Pinpoint the cell where the given text exists, returning its [X, Y] midpoint coordinate. 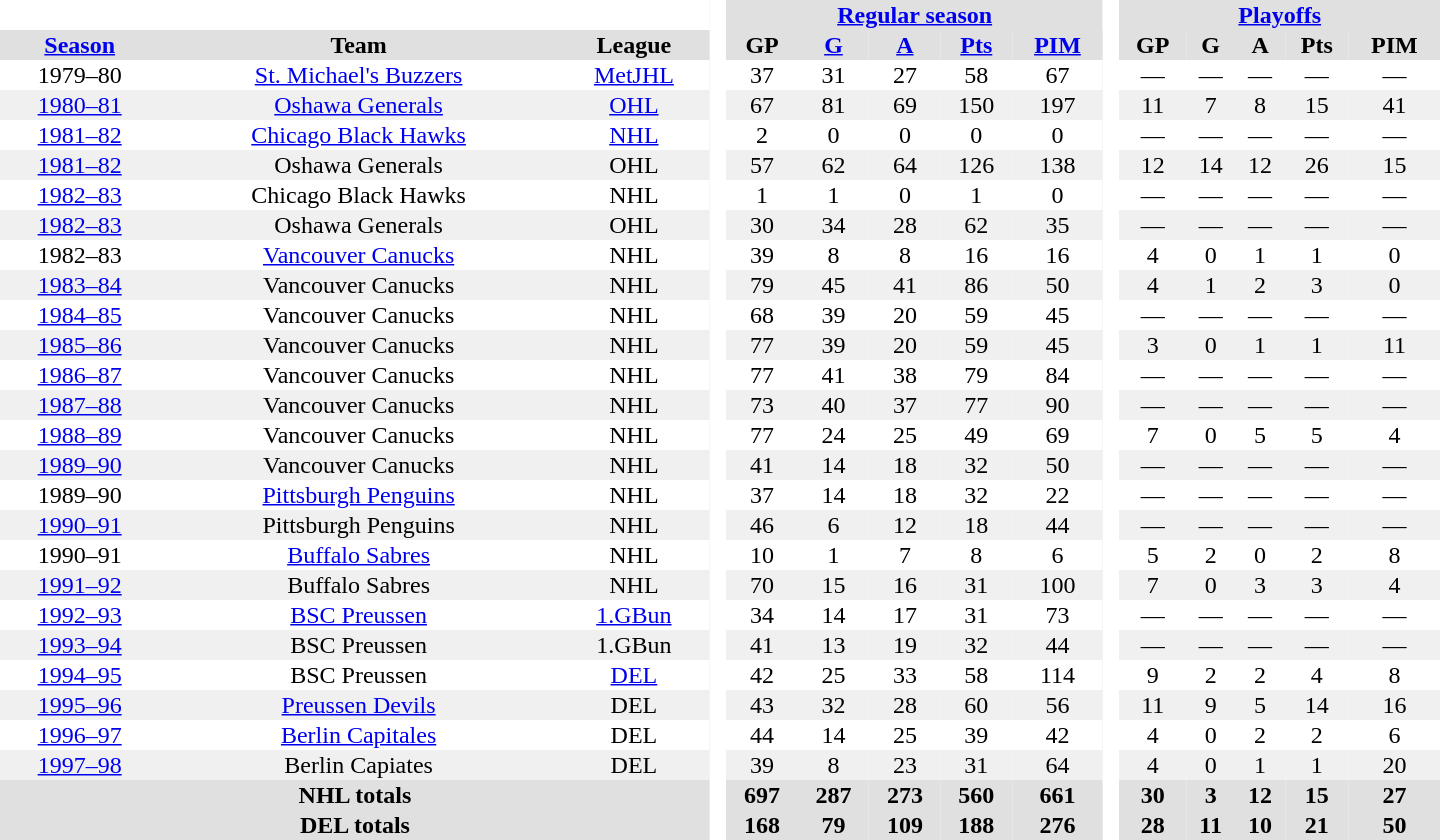
46 [762, 525]
56 [1058, 705]
Berlin Capitales [358, 735]
273 [904, 795]
1995–96 [80, 705]
Preussen Devils [358, 705]
Regular season [914, 15]
287 [834, 795]
109 [904, 825]
150 [976, 105]
49 [976, 435]
St. Michael's Buzzers [358, 75]
1980–81 [80, 105]
697 [762, 795]
1991–92 [80, 585]
1994–95 [80, 675]
1985–86 [80, 345]
81 [834, 105]
197 [1058, 105]
40 [834, 405]
1997–98 [80, 765]
1987–88 [80, 405]
Team [358, 45]
21 [1317, 825]
1983–84 [80, 285]
13 [834, 645]
68 [762, 315]
38 [904, 375]
Berlin Capiates [358, 765]
138 [1058, 165]
1996–97 [80, 735]
188 [976, 825]
Season [80, 45]
33 [904, 675]
57 [762, 165]
23 [904, 765]
1979–80 [80, 75]
86 [976, 285]
1993–94 [80, 645]
560 [976, 795]
17 [904, 615]
1986–87 [80, 375]
MetJHL [634, 75]
114 [1058, 675]
1984–85 [80, 315]
24 [834, 435]
35 [1058, 225]
661 [1058, 795]
43 [762, 705]
100 [1058, 585]
NHL totals [355, 795]
84 [1058, 375]
19 [904, 645]
22 [1058, 495]
League [634, 45]
276 [1058, 825]
126 [976, 165]
60 [976, 705]
DEL totals [355, 825]
26 [1317, 165]
168 [762, 825]
Playoffs [1280, 15]
70 [762, 585]
1992–93 [80, 615]
1988–89 [80, 435]
90 [1058, 405]
